Determine the [X, Y] coordinate at the center of the cell enclosing the given text.  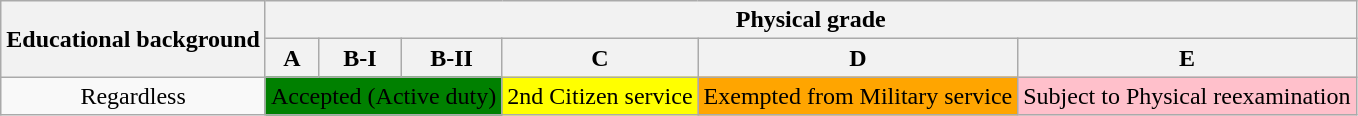
A [292, 58]
Educational background [134, 39]
B-II [451, 58]
Physical grade [810, 20]
E [1187, 58]
C [600, 58]
Exempted from Military service [858, 96]
B-I [360, 58]
D [858, 58]
2nd Citizen service [600, 96]
Regardless [134, 96]
Subject to Physical reexamination [1187, 96]
Accepted (Active duty) [383, 96]
